Identify which cell holds the provided text, then report its (X, Y) central coordinate. 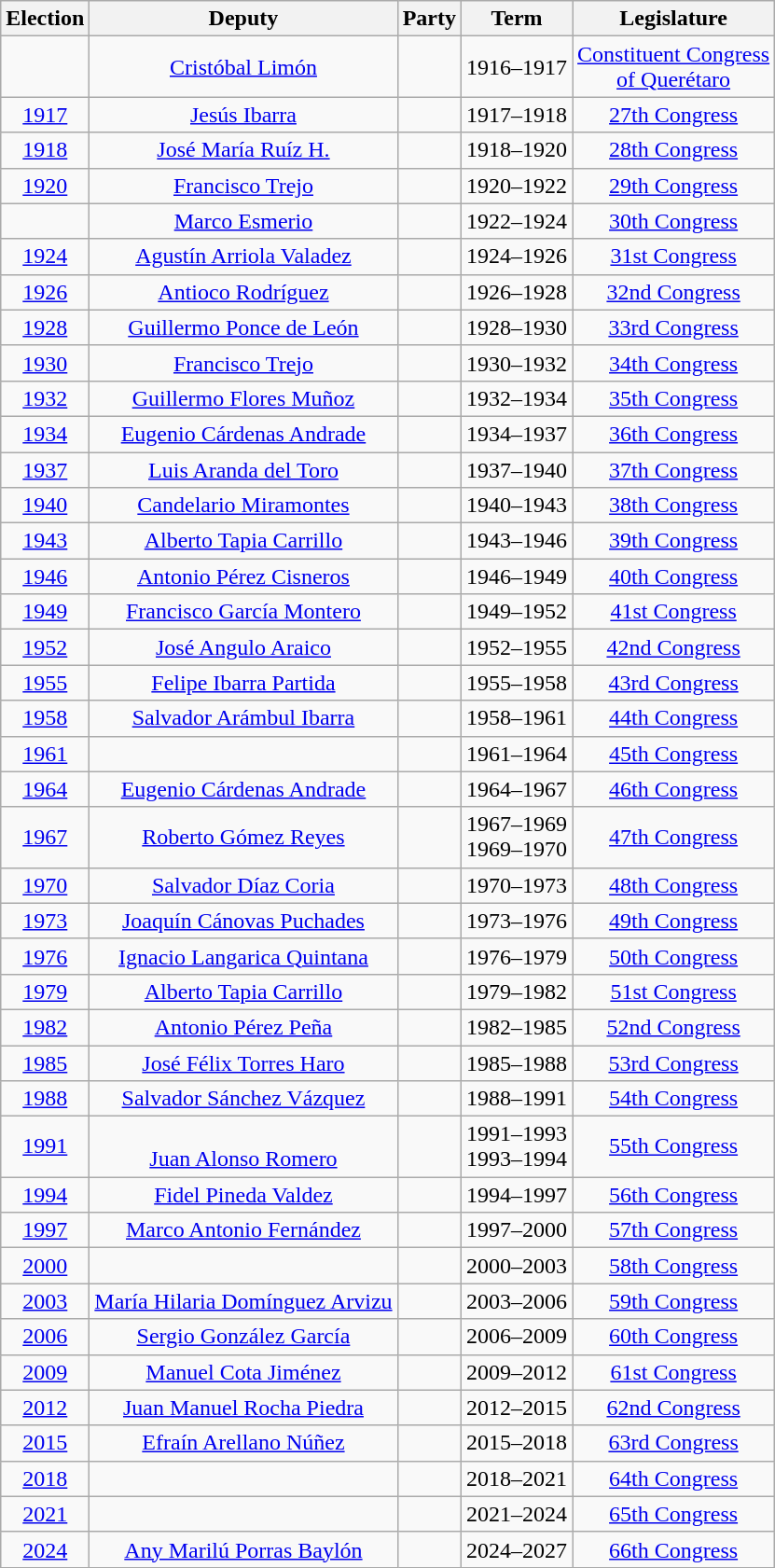
29th Congress (673, 186)
Jesús Ibarra (243, 115)
2015–2018 (517, 1443)
1949 (45, 612)
Salvador Díaz Coria (243, 885)
1940 (45, 506)
Sergio González García (243, 1337)
43rd Congress (673, 683)
Guillermo Flores Muñoz (243, 398)
1928 (45, 327)
1922–1924 (517, 221)
Salvador Sánchez Vázquez (243, 1099)
30th Congress (673, 221)
1920 (45, 186)
2009–2012 (517, 1372)
2003–2006 (517, 1301)
Felipe Ibarra Partida (243, 683)
1949–1952 (517, 612)
1930–1932 (517, 363)
44th Congress (673, 718)
2015 (45, 1443)
1973–1976 (517, 921)
1918–1920 (517, 150)
56th Congress (673, 1195)
27th Congress (673, 115)
1932–1934 (517, 398)
1934–1937 (517, 434)
28th Congress (673, 150)
2006–2009 (517, 1337)
1985 (45, 1062)
1934 (45, 434)
Francisco García Montero (243, 612)
Antioco Rodríguez (243, 292)
1985–1988 (517, 1062)
Joaquín Cánovas Puchades (243, 921)
32nd Congress (673, 292)
63rd Congress (673, 1443)
1943–1946 (517, 541)
2009 (45, 1372)
José Angulo Araico (243, 647)
2012–2015 (517, 1408)
1994–1997 (517, 1195)
1976 (45, 956)
2006 (45, 1337)
1979–1982 (517, 992)
Juan Alonso Romero (243, 1147)
2021–2024 (517, 1514)
2000 (45, 1266)
Agustín Arriola Valadez (243, 257)
1997 (45, 1230)
39th Congress (673, 541)
1940–1943 (517, 506)
1916–1917 (517, 67)
54th Congress (673, 1099)
40th Congress (673, 576)
1943 (45, 541)
Legislature (673, 19)
42nd Congress (673, 647)
1924 (45, 257)
Fidel Pineda Valdez (243, 1195)
1997–2000 (517, 1230)
Marco Antonio Fernández (243, 1230)
1988–1991 (517, 1099)
37th Congress (673, 469)
2024–2027 (517, 1549)
Any Marilú Porras Baylón (243, 1549)
1991 (45, 1147)
49th Congress (673, 921)
1955–1958 (517, 683)
José Félix Torres Haro (243, 1062)
55th Congress (673, 1147)
Term (517, 19)
2000–2003 (517, 1266)
64th Congress (673, 1478)
1946 (45, 576)
1970 (45, 885)
41st Congress (673, 612)
59th Congress (673, 1301)
1952 (45, 647)
1982 (45, 1027)
48th Congress (673, 885)
1970–1973 (517, 885)
45th Congress (673, 754)
2024 (45, 1549)
Efraín Arellano Núñez (243, 1443)
1982–1985 (517, 1027)
1961–1964 (517, 754)
1988 (45, 1099)
1937 (45, 469)
1964 (45, 789)
1961 (45, 754)
1926–1928 (517, 292)
Ignacio Langarica Quintana (243, 956)
1967–19691969–1970 (517, 838)
Manuel Cota Jiménez (243, 1372)
1964–1967 (517, 789)
1920–1922 (517, 186)
47th Congress (673, 838)
51st Congress (673, 992)
2018–2021 (517, 1478)
2003 (45, 1301)
Guillermo Ponce de León (243, 327)
2018 (45, 1478)
1918 (45, 150)
Salvador Arámbul Ibarra (243, 718)
1917–1918 (517, 115)
1967 (45, 838)
65th Congress (673, 1514)
Roberto Gómez Reyes (243, 838)
35th Congress (673, 398)
1946–1949 (517, 576)
58th Congress (673, 1266)
1973 (45, 921)
Cristóbal Limón (243, 67)
Election (45, 19)
61st Congress (673, 1372)
1924–1926 (517, 257)
38th Congress (673, 506)
1917 (45, 115)
Marco Esmerio (243, 221)
Antonio Pérez Cisneros (243, 576)
1928–1930 (517, 327)
Candelario Miramontes (243, 506)
46th Congress (673, 789)
Party (429, 19)
52nd Congress (673, 1027)
1952–1955 (517, 647)
María Hilaria Domínguez Arvizu (243, 1301)
60th Congress (673, 1337)
2012 (45, 1408)
1958 (45, 718)
1926 (45, 292)
1930 (45, 363)
Antonio Pérez Peña (243, 1027)
33rd Congress (673, 327)
62nd Congress (673, 1408)
Deputy (243, 19)
36th Congress (673, 434)
66th Congress (673, 1549)
Constituent Congressof Querétaro (673, 67)
53rd Congress (673, 1062)
1932 (45, 398)
31st Congress (673, 257)
1937–1940 (517, 469)
1991–19931993–1994 (517, 1147)
José María Ruíz H. (243, 150)
2021 (45, 1514)
1979 (45, 992)
Luis Aranda del Toro (243, 469)
1958–1961 (517, 718)
50th Congress (673, 956)
1976–1979 (517, 956)
Juan Manuel Rocha Piedra (243, 1408)
1955 (45, 683)
1994 (45, 1195)
34th Congress (673, 363)
57th Congress (673, 1230)
